Detect which cell encompasses the target text, then output its (X, Y) center coordinate. 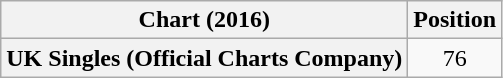
UK Singles (Official Charts Company) (204, 58)
Position (455, 20)
Chart (2016) (204, 20)
76 (455, 58)
